From the cell containing the given text, extract its center point as (X, Y) coordinate. 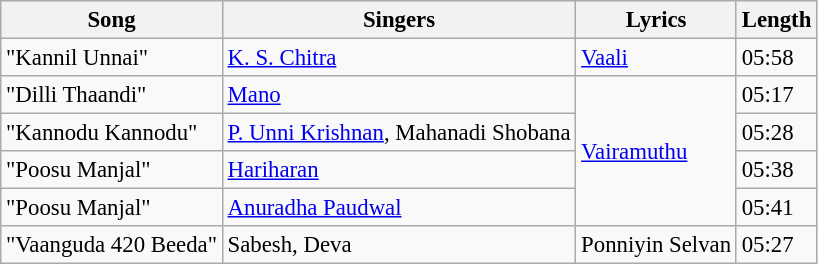
Vaali (656, 58)
Vairamuthu (656, 151)
"Vaanguda 420 Beeda" (112, 245)
05:28 (776, 133)
Hariharan (399, 170)
Singers (399, 20)
05:27 (776, 245)
Ponniyin Selvan (656, 245)
05:58 (776, 58)
Length (776, 20)
"Kannodu Kannodu" (112, 133)
Sabesh, Deva (399, 245)
Song (112, 20)
Anuradha Paudwal (399, 208)
"Dilli Thaandi" (112, 95)
05:17 (776, 95)
Lyrics (656, 20)
"Kannil Unnai" (112, 58)
K. S. Chitra (399, 58)
P. Unni Krishnan, Mahanadi Shobana (399, 133)
05:41 (776, 208)
Mano (399, 95)
05:38 (776, 170)
